Return the (x, y) coordinate for the center point of the cell that contains the specified text.  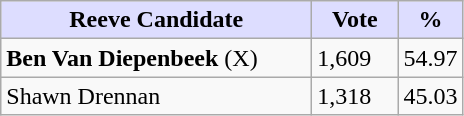
1,318 (355, 96)
Shawn Drennan (156, 96)
1,609 (355, 58)
45.03 (430, 96)
% (430, 20)
Ben Van Diepenbeek (X) (156, 58)
Reeve Candidate (156, 20)
Vote (355, 20)
54.97 (430, 58)
